Find where the given text appears and provide that cell's center as [X, Y] coordinate. 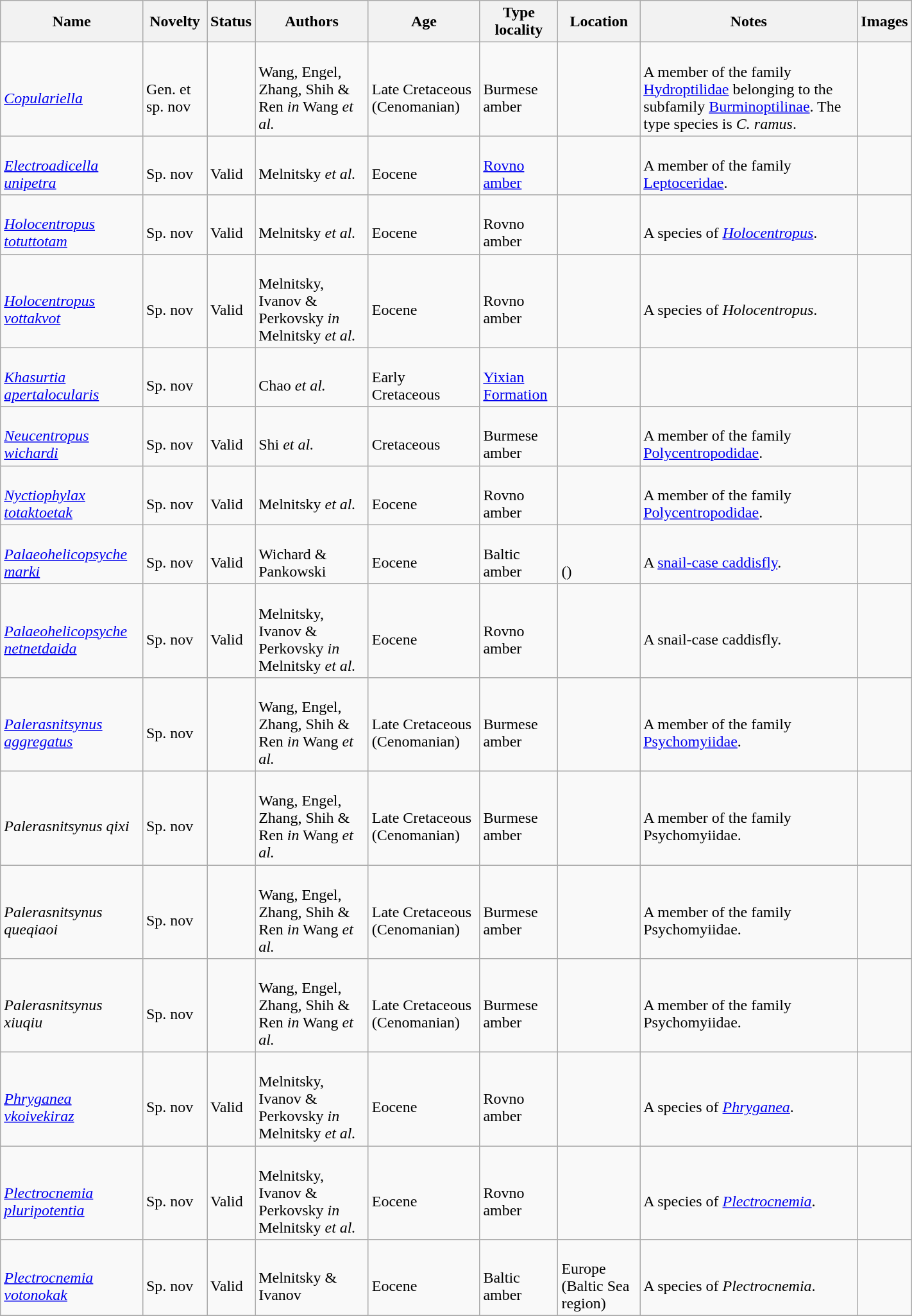
Status [231, 22]
Copulariella [72, 89]
Type locality [519, 22]
Palaeohelicopsyche marki [72, 554]
Holocentropus vottakvot [72, 301]
Neucentropus wichardi [72, 436]
Wichard & Pankowski [312, 554]
A member of the family Leptoceridae. [749, 165]
Notes [749, 22]
Chao et al. [312, 377]
Melnitsky & Ivanov [312, 1278]
Location [599, 22]
Early Cretaceous [424, 377]
Name [72, 22]
Phryganea vkoivekiraz [72, 1099]
Electroadicella unipetra [72, 165]
Gen. et sp. nov [174, 89]
Europe (Baltic Sea region) [599, 1278]
Khasurtia apertalocularis [72, 377]
A species of Phryganea. [749, 1099]
Palaeohelicopsyche netnetdaida [72, 630]
Novelty [174, 22]
Age [424, 22]
Cretaceous [424, 436]
Nyctiophylax totaktoetak [72, 495]
Palerasnitsynus queqiaoi [72, 911]
Authors [312, 22]
Holocentropus totuttotam [72, 224]
() [599, 554]
Palerasnitsynus qixi [72, 818]
A member of the family Hydroptilidae belonging to the subfamily Burminoptilinae. The type species is C. ramus. [749, 89]
Plectrocnemia votonokak [72, 1278]
Palerasnitsynus xiuqiu [72, 1006]
Palerasnitsynus aggregatus [72, 724]
Plectrocnemia pluripotentia [72, 1193]
Shi et al. [312, 436]
Yixian Formation [519, 377]
Images [884, 22]
